Search for the cell housing the specified text and yield its (x, y) center coordinate. 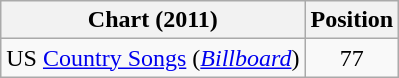
US Country Songs (Billboard) (153, 58)
Position (352, 20)
Chart (2011) (153, 20)
77 (352, 58)
